Extract the [x, y] coordinate from the center of the cell holding the provided text.  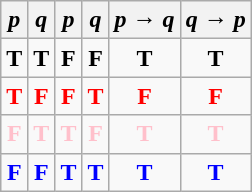
q → p [216, 20]
p → q [144, 20]
